Return the [x, y] coordinate for the center point of the cell that contains the specified text.  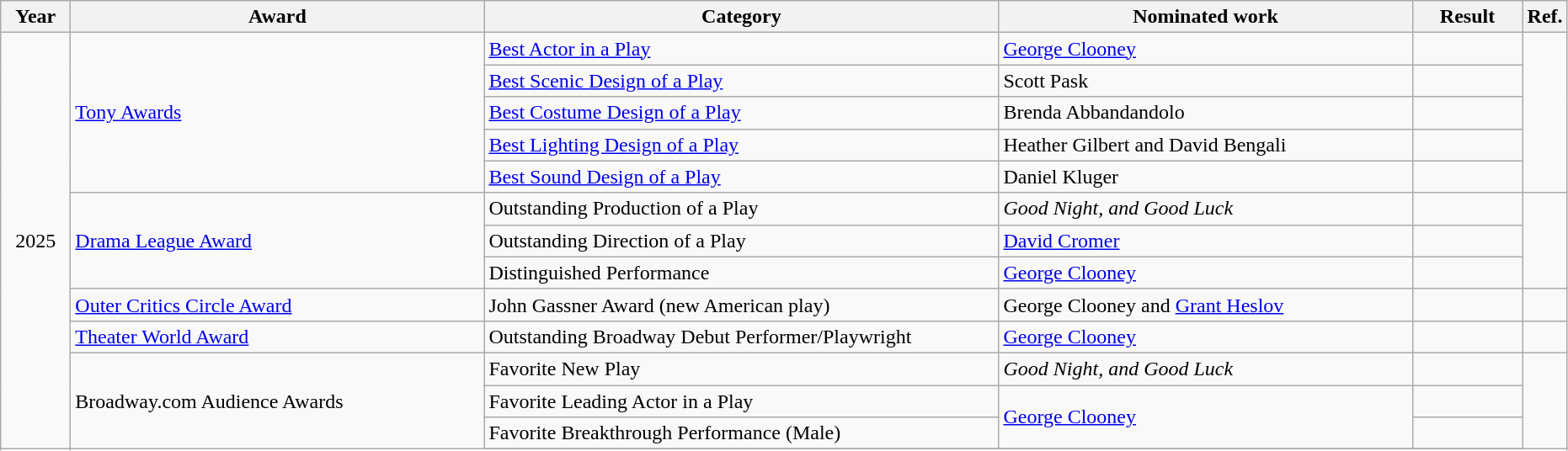
Outstanding Broadway Debut Performer/Playwright [741, 337]
George Clooney and Grant Heslov [1206, 305]
Category [741, 17]
Favorite Leading Actor in a Play [741, 401]
Scott Pask [1206, 81]
2025 [35, 241]
Drama League Award [278, 241]
Outer Critics Circle Award [278, 305]
Year [35, 17]
Nominated work [1206, 17]
Outstanding Direction of a Play [741, 241]
Theater World Award [278, 337]
Ref. [1544, 17]
Distinguished Performance [741, 273]
Award [278, 17]
David Cromer [1206, 241]
Favorite New Play [741, 369]
John Gassner Award (new American play) [741, 305]
Best Lighting Design of a Play [741, 145]
Favorite Breakthrough Performance (Male) [741, 433]
Broadway.com Audience Awards [278, 401]
Best Scenic Design of a Play [741, 81]
Best Actor in a Play [741, 49]
Daniel Kluger [1206, 177]
Heather Gilbert and David Bengali [1206, 145]
Brenda Abbandandolo [1206, 113]
Tony Awards [278, 113]
Result [1467, 17]
Outstanding Production of a Play [741, 209]
Best Costume Design of a Play [741, 113]
Best Sound Design of a Play [741, 177]
